Extract the (x, y) coordinate from the center of the cell holding the provided text.  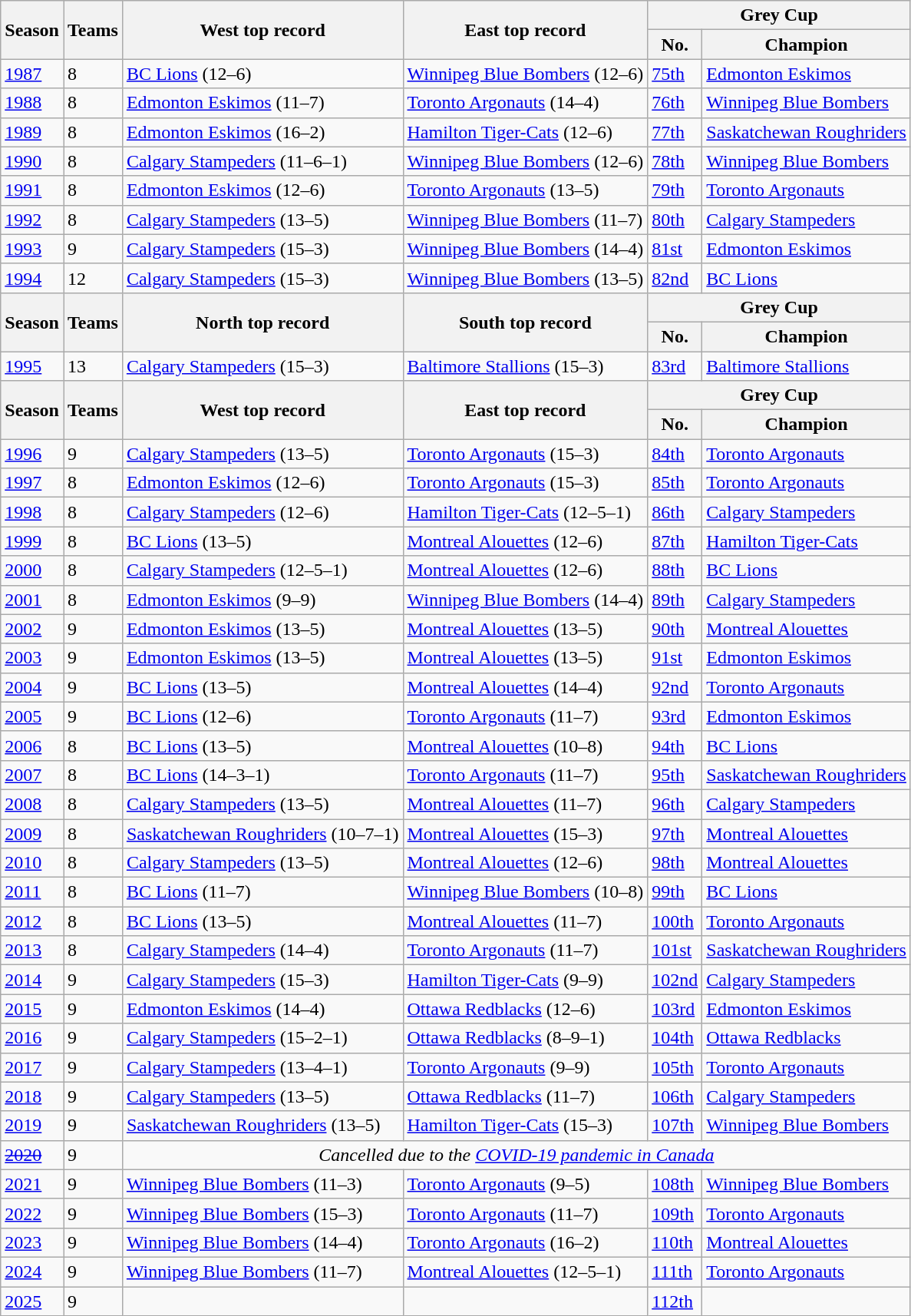
1990 (32, 161)
Toronto Argonauts (9–5) (525, 1184)
Toronto Argonauts (14–4) (525, 103)
1993 (32, 249)
105th (675, 1067)
84th (675, 454)
111th (675, 1271)
Montreal Alouettes (10–8) (525, 746)
2020 (32, 1155)
Hamilton Tiger-Cats (12–5–1) (525, 512)
Edmonton Eskimos (11–7) (262, 103)
1996 (32, 454)
Hamilton Tiger-Cats (15–3) (525, 1126)
Hamilton Tiger-Cats (9–9) (525, 980)
103rd (675, 1009)
86th (675, 512)
99th (675, 892)
102nd (675, 980)
Calgary Stampeders (12–5–1) (262, 570)
BC Lions (11–7) (262, 892)
2019 (32, 1126)
76th (675, 103)
1997 (32, 483)
Calgary Stampeders (12–6) (262, 512)
112th (675, 1301)
Ottawa Redblacks (12–6) (525, 1009)
Toronto Argonauts (13–5) (525, 190)
Saskatchewan Roughriders (13–5) (262, 1126)
1995 (32, 366)
Baltimore Stallions (15–3) (525, 366)
92nd (675, 687)
2012 (32, 921)
2006 (32, 746)
101st (675, 951)
2011 (32, 892)
2025 (32, 1301)
1998 (32, 512)
94th (675, 746)
2003 (32, 658)
Hamilton Tiger-Cats (12–6) (525, 132)
2015 (32, 1009)
Ottawa Redblacks (11–7) (525, 1096)
100th (675, 921)
2022 (32, 1213)
2014 (32, 980)
78th (675, 161)
81st (675, 249)
BC Lions (14–3–1) (262, 775)
2008 (32, 804)
2018 (32, 1096)
Winnipeg Blue Bombers (10–8) (525, 892)
2010 (32, 863)
110th (675, 1242)
12 (92, 278)
2001 (32, 600)
Cancelled due to the COVID-19 pandemic in Canada (516, 1155)
96th (675, 804)
Montreal Alouettes (12–5–1) (525, 1271)
2000 (32, 570)
2021 (32, 1184)
South top record (525, 322)
1999 (32, 541)
Montreal Alouettes (15–3) (525, 833)
2023 (32, 1242)
Ottawa Redblacks (807, 1038)
88th (675, 570)
109th (675, 1213)
Calgary Stampeders (13–4–1) (262, 1067)
106th (675, 1096)
2005 (32, 716)
77th (675, 132)
Toronto Argonauts (9–9) (525, 1067)
1989 (32, 132)
1987 (32, 74)
Edmonton Eskimos (14–4) (262, 1009)
90th (675, 629)
75th (675, 74)
1994 (32, 278)
82nd (675, 278)
89th (675, 600)
13 (92, 366)
2016 (32, 1038)
2002 (32, 629)
80th (675, 220)
83rd (675, 366)
2009 (32, 833)
91st (675, 658)
79th (675, 190)
Saskatchewan Roughriders (10–7–1) (262, 833)
Baltimore Stallions (807, 366)
Ottawa Redblacks (8–9–1) (525, 1038)
108th (675, 1184)
2004 (32, 687)
Hamilton Tiger-Cats (807, 541)
93rd (675, 716)
2024 (32, 1271)
85th (675, 483)
2007 (32, 775)
Edmonton Eskimos (9–9) (262, 600)
Winnipeg Blue Bombers (13–5) (525, 278)
1988 (32, 103)
North top record (262, 322)
Winnipeg Blue Bombers (15–3) (262, 1213)
1991 (32, 190)
Calgary Stampeders (15–2–1) (262, 1038)
98th (675, 863)
104th (675, 1038)
97th (675, 833)
Calgary Stampeders (14–4) (262, 951)
Calgary Stampeders (11–6–1) (262, 161)
2017 (32, 1067)
87th (675, 541)
2013 (32, 951)
Winnipeg Blue Bombers (11–3) (262, 1184)
107th (675, 1126)
95th (675, 775)
1992 (32, 220)
Montreal Alouettes (14–4) (525, 687)
Toronto Argonauts (16–2) (525, 1242)
Edmonton Eskimos (16–2) (262, 132)
